Determine the [X, Y] coordinate at the center of the cell enclosing the given text.  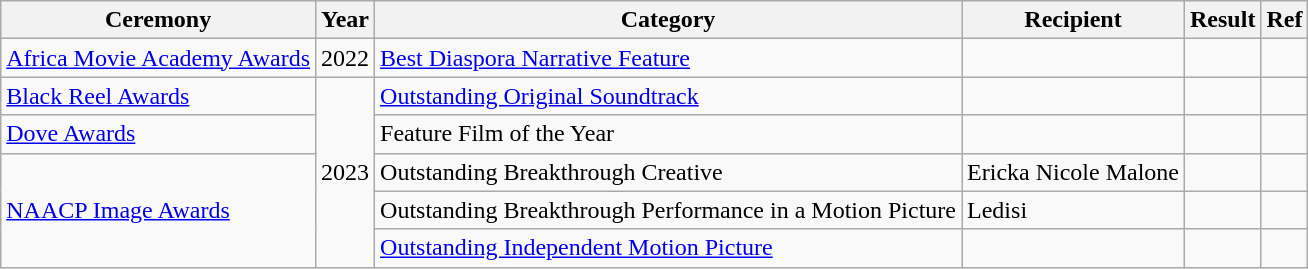
Ceremony [158, 20]
Africa Movie Academy Awards [158, 58]
Category [668, 20]
Ledisi [1074, 210]
Outstanding Breakthrough Performance in a Motion Picture [668, 210]
Year [346, 20]
Ref [1284, 20]
Feature Film of the Year [668, 134]
Outstanding Original Soundtrack [668, 96]
Outstanding Independent Motion Picture [668, 248]
Outstanding Breakthrough Creative [668, 172]
NAACP Image Awards [158, 210]
Recipient [1074, 20]
Ericka Nicole Malone [1074, 172]
2022 [346, 58]
Dove Awards [158, 134]
Best Diaspora Narrative Feature [668, 58]
Black Reel Awards [158, 96]
Result [1223, 20]
2023 [346, 172]
